Detect which cell encompasses the target text, then output its [X, Y] center coordinate. 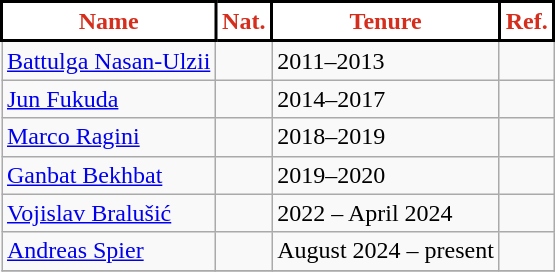
Nat. [244, 22]
2011–2013 [386, 60]
Tenure [386, 22]
2019–2020 [386, 175]
Marco Ragini [109, 137]
2022 – April 2024 [386, 213]
Jun Fukuda [109, 99]
2014–2017 [386, 99]
Ref. [526, 22]
August 2024 – present [386, 251]
Andreas Spier [109, 251]
Ganbat Bekhbat [109, 175]
2018–2019 [386, 137]
Name [109, 22]
Battulga Nasan-Ulzii [109, 60]
Vojislav Bralušić [109, 213]
